Return [X, Y] of the center of cell containing provided text 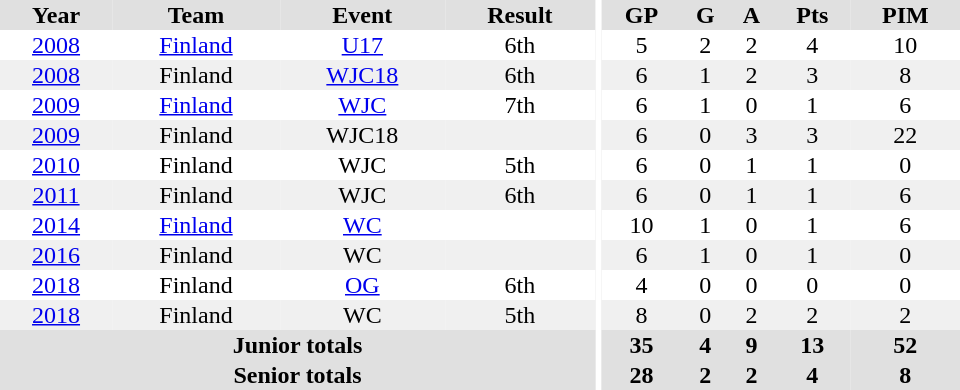
28 [642, 375]
35 [642, 345]
Result [520, 15]
Event [362, 15]
Pts [812, 15]
2011 [56, 195]
9 [752, 345]
2016 [56, 255]
Junior totals [298, 345]
7th [520, 105]
GP [642, 15]
Team [196, 15]
2014 [56, 225]
PIM [906, 15]
22 [906, 135]
Senior totals [298, 375]
52 [906, 345]
2010 [56, 165]
5 [642, 45]
Year [56, 15]
A [752, 15]
13 [812, 345]
OG [362, 285]
U17 [362, 45]
G [705, 15]
